Detect which cell encompasses the target text, then output its (X, Y) center coordinate. 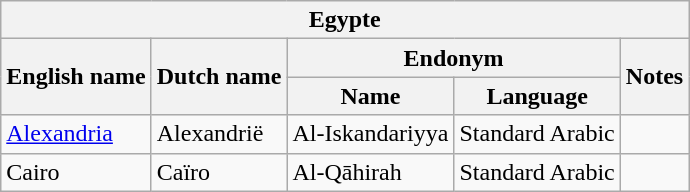
Cairo (76, 172)
Endonym (454, 58)
English name (76, 77)
Caïro (219, 172)
Dutch name (219, 77)
Egypte (345, 20)
Notes (654, 77)
Alexandria (76, 134)
Language (537, 96)
Alexandrië (219, 134)
Al-Iskandariyya (370, 134)
Name (370, 96)
Al-Qāhirah (370, 172)
